Return the (x, y) coordinate for the center point of the cell that contains the specified text.  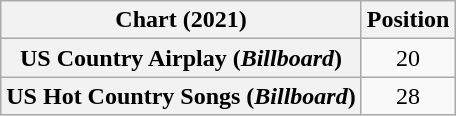
US Hot Country Songs (Billboard) (181, 96)
Chart (2021) (181, 20)
Position (408, 20)
28 (408, 96)
US Country Airplay (Billboard) (181, 58)
20 (408, 58)
